Scan for the cell matching the given text and deliver its (X, Y) coordinate at center. 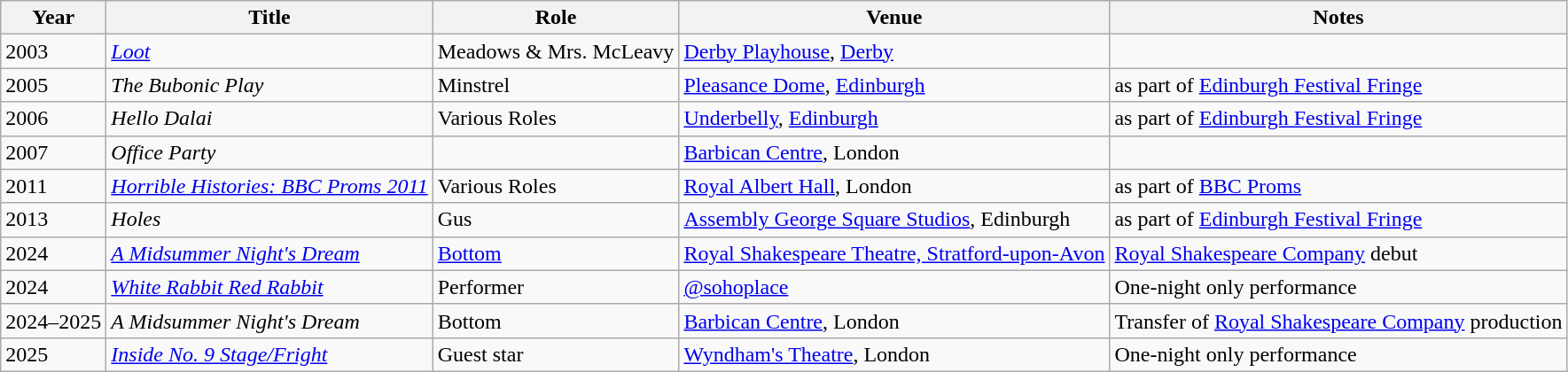
as part of BBC Proms (1338, 186)
2024–2025 (53, 321)
Royal Albert Hall, London (894, 186)
Royal Shakespeare Theatre, Stratford-upon-Avon (894, 253)
2006 (53, 119)
2025 (53, 354)
Hello Dalai (269, 119)
Venue (894, 18)
2011 (53, 186)
Role (556, 18)
2005 (53, 85)
Pleasance Dome, Edinburgh (894, 85)
Holes (269, 220)
Title (269, 18)
Transfer of Royal Shakespeare Company production (1338, 321)
Assembly George Square Studios, Edinburgh (894, 220)
White Rabbit Red Rabbit (269, 287)
Loot (269, 51)
Horrible Histories: BBC Proms 2011 (269, 186)
Derby Playhouse, Derby (894, 51)
Gus (556, 220)
2007 (53, 152)
Wyndham's Theatre, London (894, 354)
Performer (556, 287)
@sohoplace (894, 287)
Guest star (556, 354)
Minstrel (556, 85)
Inside No. 9 Stage/Fright (269, 354)
Royal Shakespeare Company debut (1338, 253)
2003 (53, 51)
The Bubonic Play (269, 85)
Year (53, 18)
Meadows & Mrs. McLeavy (556, 51)
2013 (53, 220)
Notes (1338, 18)
Underbelly, Edinburgh (894, 119)
Office Party (269, 152)
